For the text-containing cell, return its midpoint in (X, Y) coordinate format. 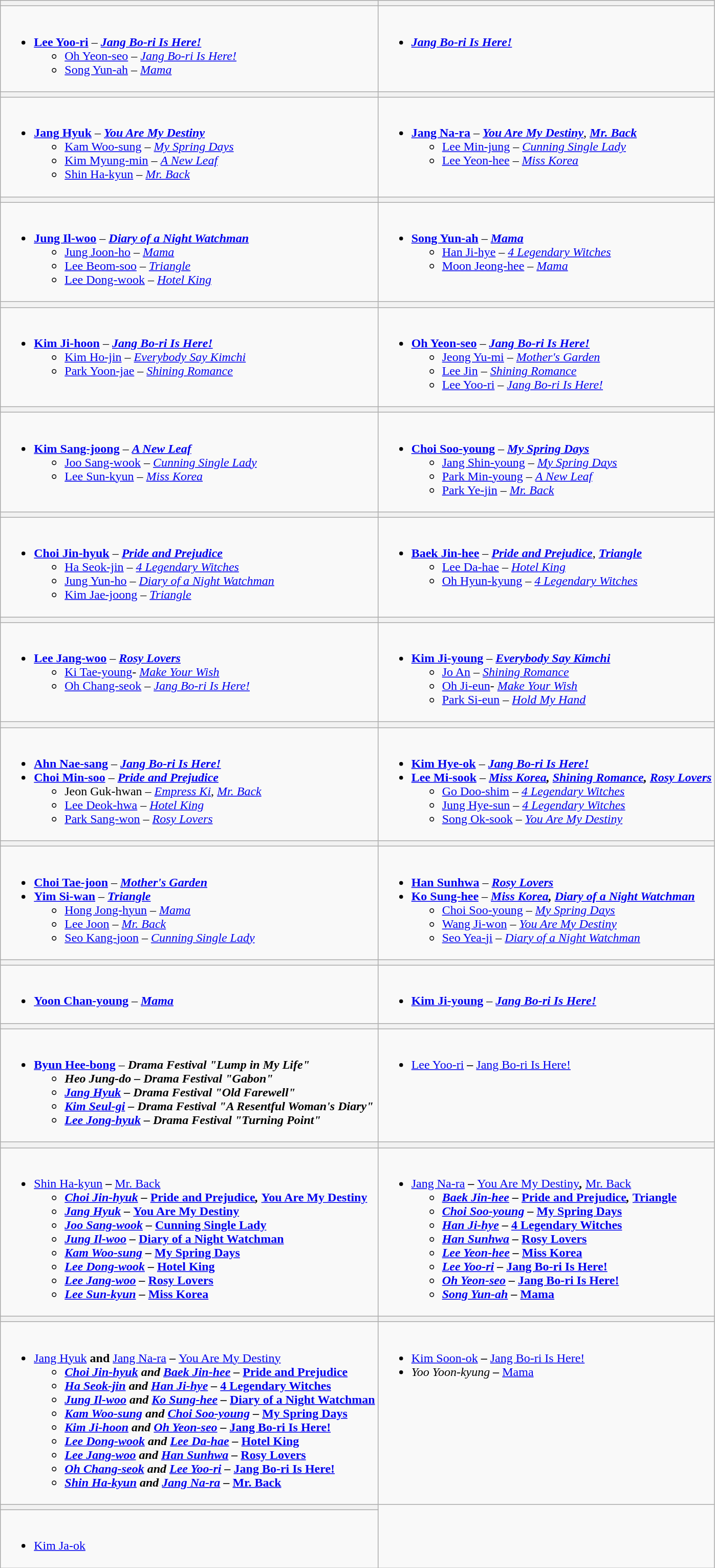
Lee Jang-woo – Rosy LoversKi Tae-young- Make Your WishOh Chang-seok – Jang Bo-ri Is Here! (189, 672)
Kim Soon-ok – Jang Bo-ri Is Here!Yoo Yoon-kyung – Mama (546, 1413)
Yoon Chan-young – Mama (189, 994)
Jang Bo-ri Is Here! (546, 49)
Oh Yeon-seo – Jang Bo-ri Is Here!Jeong Yu-mi – Mother's GardenLee Jin – Shining RomanceLee Yoo-ri – Jang Bo-ri Is Here! (546, 357)
Kim Ji-hoon – Jang Bo-ri Is Here!Kim Ho-jin – Everybody Say KimchiPark Yoon-jae – Shining Romance (189, 357)
Baek Jin-hee – Pride and Prejudice, TriangleLee Da-hae – Hotel KingOh Hyun-kyung – 4 Legendary Witches (546, 567)
Choi Tae-joon – Mother's GardenYim Si-wan – TriangleHong Jong-hyun – MamaLee Joon – Mr. BackSeo Kang-joon – Cunning Single Lady (189, 903)
Lee Yoo-ri – Jang Bo-ri Is Here! (546, 1086)
Choi Soo-young – My Spring DaysJang Shin-young – My Spring DaysPark Min-young – A New LeafPark Ye-jin – Mr. Back (546, 462)
Lee Yoo-ri – Jang Bo-ri Is Here!Oh Yeon-seo – Jang Bo-ri Is Here!Song Yun-ah – Mama (189, 49)
Kim Ja-ok (189, 1538)
Jang Na-ra – You Are My Destiny, Mr. BackLee Min-jung – Cunning Single LadyLee Yeon-hee – Miss Korea (546, 147)
Kim Ji-young – Everybody Say KimchiJo An – Shining RomanceOh Ji-eun- Make Your WishPark Si-eun – Hold My Hand (546, 672)
Kim Ji-young – Jang Bo-ri Is Here! (546, 994)
Jung Il-woo – Diary of a Night WatchmanJung Joon-ho – MamaLee Beom-soo – TriangleLee Dong-wook – Hotel King (189, 252)
Choi Jin-hyuk – Pride and PrejudiceHa Seok-jin – 4 Legendary WitchesJung Yun-ho – Diary of a Night WatchmanKim Jae-joong – Triangle (189, 567)
Song Yun-ah – MamaHan Ji-hye – 4 Legendary WitchesMoon Jeong-hee – Mama (546, 252)
Kim Sang-joong – A New LeafJoo Sang-wook – Cunning Single LadyLee Sun-kyun – Miss Korea (189, 462)
Jang Hyuk – You Are My DestinyKam Woo-sung – My Spring DaysKim Myung-min – A New LeafShin Ha-kyun – Mr. Back (189, 147)
